Identify which cell holds the provided text, then report its [X, Y] central coordinate. 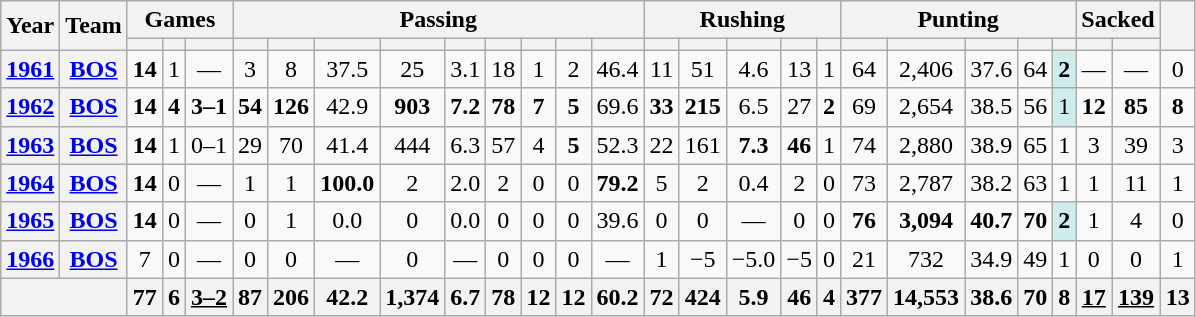
0.4 [754, 183]
34.9 [992, 259]
33 [662, 107]
40.7 [992, 221]
63 [1036, 183]
Sacked [1118, 20]
60.2 [618, 297]
41.4 [348, 145]
903 [412, 107]
424 [702, 297]
4.6 [754, 69]
85 [1136, 107]
161 [702, 145]
2,654 [926, 107]
6.3 [466, 145]
Games [180, 20]
Punting [958, 20]
139 [1136, 297]
732 [926, 259]
39.6 [618, 221]
7.3 [754, 145]
37.5 [348, 69]
69.6 [618, 107]
1,374 [412, 297]
3–1 [208, 107]
42.2 [348, 297]
74 [864, 145]
444 [412, 145]
69 [864, 107]
−5.0 [754, 259]
72 [662, 297]
14,553 [926, 297]
65 [1036, 145]
38.6 [992, 297]
206 [292, 297]
3–2 [208, 297]
6.5 [754, 107]
57 [504, 145]
1965 [30, 221]
2.0 [466, 183]
22 [662, 145]
Team [94, 26]
39 [1136, 145]
1961 [30, 69]
56 [1036, 107]
Passing [439, 20]
49 [1036, 259]
215 [702, 107]
76 [864, 221]
5.9 [754, 297]
73 [864, 183]
21 [864, 259]
Rushing [742, 20]
17 [1094, 297]
37.6 [992, 69]
1963 [30, 145]
52.3 [618, 145]
38.2 [992, 183]
38.5 [992, 107]
3.1 [466, 69]
1962 [30, 107]
38.9 [992, 145]
1966 [30, 259]
6.7 [466, 297]
2,406 [926, 69]
54 [250, 107]
7.2 [466, 107]
2,787 [926, 183]
2,880 [926, 145]
51 [702, 69]
29 [250, 145]
Year [30, 26]
25 [412, 69]
27 [800, 107]
42.9 [348, 107]
79.2 [618, 183]
46.4 [618, 69]
87 [250, 297]
6 [174, 297]
18 [504, 69]
0–1 [208, 145]
377 [864, 297]
1964 [30, 183]
77 [144, 297]
3,094 [926, 221]
100.0 [348, 183]
126 [292, 107]
